From the cell containing the given text, extract its center point as (x, y) coordinate. 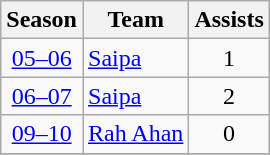
Team (135, 20)
Assists (229, 20)
2 (229, 96)
09–10 (42, 134)
05–06 (42, 58)
Season (42, 20)
0 (229, 134)
Rah Ahan (135, 134)
1 (229, 58)
06–07 (42, 96)
